Detect which cell encompasses the target text, then output its [x, y] center coordinate. 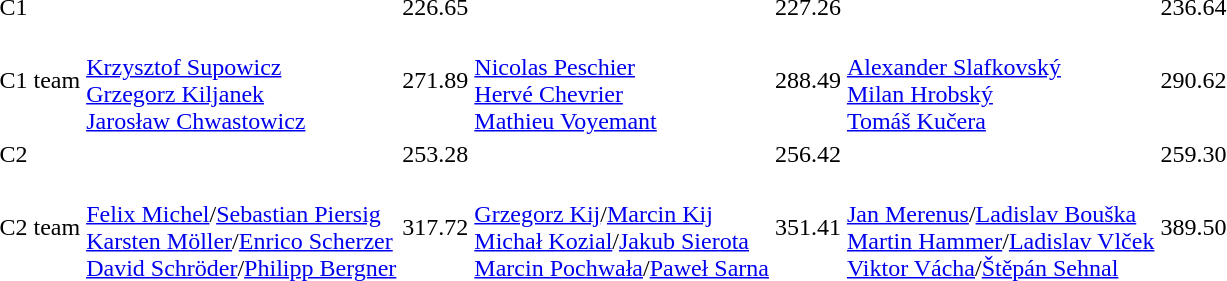
271.89 [436, 80]
256.42 [808, 154]
Alexander SlafkovskýMilan HrobskýTomáš Kučera [1000, 80]
288.49 [808, 80]
Nicolas PeschierHervé ChevrierMathieu Voyemant [622, 80]
Krzysztof SupowiczGrzegorz KiljanekJarosław Chwastowicz [242, 80]
253.28 [436, 154]
